Extract the (x, y) coordinate from the center of the cell holding the provided text.  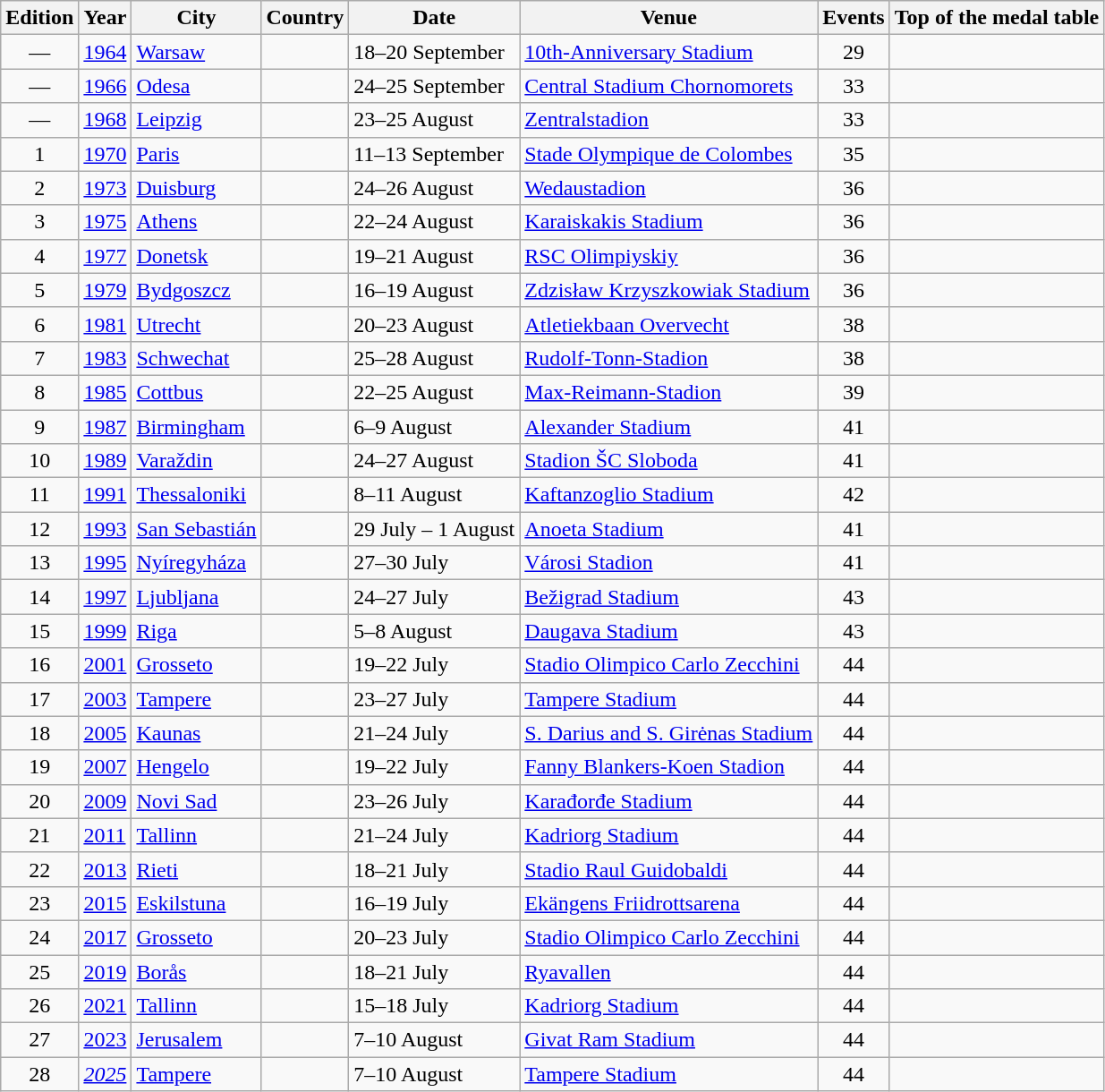
2003 (106, 699)
Stadio Raul Guidobaldi (669, 869)
Városi Stadion (669, 563)
Kaftanzoglio Stadium (669, 495)
Date (435, 18)
1964 (106, 52)
11 (39, 495)
15 (39, 631)
RSC Olimpiyskiy (669, 256)
35 (854, 154)
Stadion ŠC Sloboda (669, 461)
1991 (106, 495)
8 (39, 392)
Karađorđe Stadium (669, 801)
5–8 August (435, 631)
Stade Olympique de Colombes (669, 154)
Odesa (197, 86)
Wedaustadion (669, 188)
1970 (106, 154)
17 (39, 699)
22–25 August (435, 392)
2013 (106, 869)
Zentralstadion (669, 120)
2009 (106, 801)
Venue (669, 18)
Kaunas (197, 733)
1 (39, 154)
14 (39, 597)
Borås (197, 971)
Novi Sad (197, 801)
Events (854, 18)
2019 (106, 971)
19–21 August (435, 256)
Schwechat (197, 358)
1993 (106, 529)
Birmingham (197, 427)
23 (39, 903)
Jerusalem (197, 1040)
Fanny Blankers-Koen Stadion (669, 767)
Anoeta Stadium (669, 529)
Rudolf-Tonn-Stadion (669, 358)
24 (39, 937)
Riga (197, 631)
9 (39, 427)
8–11 August (435, 495)
Rieti (197, 869)
20–23 August (435, 324)
City (197, 18)
Givat Ram Stadium (669, 1040)
23–26 July (435, 801)
22–24 August (435, 222)
Utrecht (197, 324)
Duisburg (197, 188)
27–30 July (435, 563)
10 (39, 461)
20 (39, 801)
2007 (106, 767)
Eskilstuna (197, 903)
Varaždin (197, 461)
2025 (106, 1074)
26 (39, 1006)
S. Darius and S. Girėnas Stadium (669, 733)
1983 (106, 358)
1987 (106, 427)
23–27 July (435, 699)
19 (39, 767)
27 (39, 1040)
1999 (106, 631)
Hengelo (197, 767)
Warsaw (197, 52)
11–13 September (435, 154)
12 (39, 529)
2005 (106, 733)
6–9 August (435, 427)
10th-Anniversary Stadium (669, 52)
2001 (106, 665)
3 (39, 222)
Bydgoszcz (197, 290)
1985 (106, 392)
Central Stadium Chornomorets (669, 86)
1997 (106, 597)
San Sebastián (197, 529)
2021 (106, 1006)
42 (854, 495)
Cottbus (197, 392)
16 (39, 665)
29 July – 1 August (435, 529)
Karaiskakis Stadium (669, 222)
25 (39, 971)
1977 (106, 256)
Max-Reimann-Stadion (669, 392)
Donetsk (197, 256)
2 (39, 188)
1975 (106, 222)
Thessaloniki (197, 495)
Country (305, 18)
Nyíregyháza (197, 563)
18–20 September (435, 52)
Daugava Stadium (669, 631)
18 (39, 733)
Top of the medal table (997, 18)
Year (106, 18)
24–25 September (435, 86)
Alexander Stadium (669, 427)
1973 (106, 188)
16–19 August (435, 290)
Bežigrad Stadium (669, 597)
24–27 August (435, 461)
24–27 July (435, 597)
2015 (106, 903)
2023 (106, 1040)
25–28 August (435, 358)
Paris (197, 154)
Zdzisław Krzyszkowiak Stadium (669, 290)
2011 (106, 835)
1979 (106, 290)
15–18 July (435, 1006)
Ekängens Friidrottsarena (669, 903)
24–26 August (435, 188)
1981 (106, 324)
Edition (39, 18)
13 (39, 563)
23–25 August (435, 120)
5 (39, 290)
22 (39, 869)
29 (854, 52)
6 (39, 324)
1995 (106, 563)
39 (854, 392)
Ryavallen (669, 971)
7 (39, 358)
Ljubljana (197, 597)
Athens (197, 222)
16–19 July (435, 903)
4 (39, 256)
1968 (106, 120)
1989 (106, 461)
1966 (106, 86)
28 (39, 1074)
2017 (106, 937)
20–23 July (435, 937)
21 (39, 835)
Leipzig (197, 120)
Atletiekbaan Overvecht (669, 324)
